Determine the (x, y) coordinate at the center of the cell enclosing the given text.  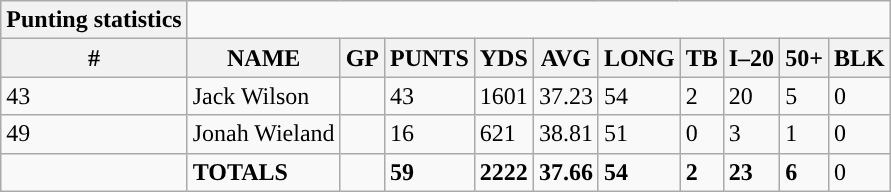
Jonah Wieland (264, 134)
37.23 (566, 96)
49 (94, 134)
LONG (639, 58)
I–20 (751, 58)
51 (639, 134)
AVG (566, 58)
50+ (804, 58)
621 (504, 134)
37.66 (566, 172)
5 (804, 96)
Jack Wilson (264, 96)
1 (804, 134)
YDS (504, 58)
2222 (504, 172)
3 (751, 134)
6 (804, 172)
Punting statistics (94, 20)
23 (751, 172)
BLK (859, 58)
20 (751, 96)
TOTALS (264, 172)
1601 (504, 96)
16 (430, 134)
PUNTS (430, 58)
# (94, 58)
NAME (264, 58)
GP (362, 58)
TB (702, 58)
59 (430, 172)
38.81 (566, 134)
